For the text-containing cell, return its midpoint in [x, y] coordinate format. 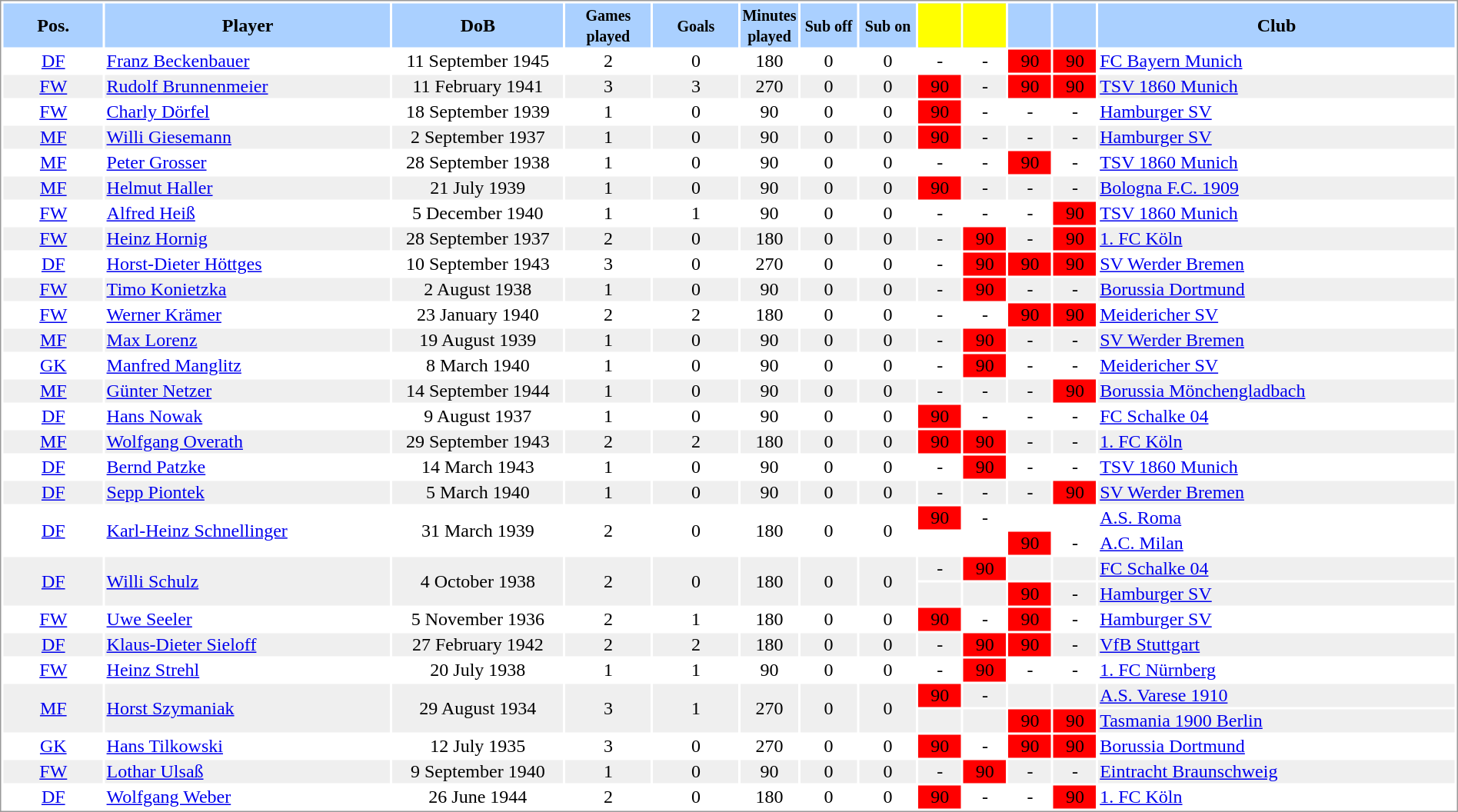
Club [1277, 25]
19 August 1939 [478, 341]
14 March 1943 [478, 467]
26 June 1944 [478, 797]
Timo Konietzka [248, 290]
21 July 1939 [478, 188]
8 March 1940 [478, 365]
Willi Schulz [248, 581]
2 September 1937 [478, 138]
14 September 1944 [478, 391]
Player [248, 25]
28 September 1938 [478, 162]
Lothar Ulsaß [248, 771]
5 December 1940 [478, 213]
Heinz Strehl [248, 670]
Rudolf Brunnenmeier [248, 87]
Heinz Hornig [248, 239]
10 September 1943 [478, 264]
31 March 1939 [478, 531]
Horst Szymaniak [248, 709]
12 July 1935 [478, 747]
Helmut Haller [248, 188]
Wolfgang Weber [248, 797]
VfB Stuttgart [1277, 645]
23 January 1940 [478, 314]
FC Bayern Munich [1277, 61]
18 September 1939 [478, 111]
11 September 1945 [478, 61]
Bernd Patzke [248, 467]
Sepp Piontek [248, 493]
Goals [695, 25]
Gamesplayed [607, 25]
4 October 1938 [478, 581]
Horst-Dieter Höttges [248, 264]
27 February 1942 [478, 645]
Werner Krämer [248, 314]
Max Lorenz [248, 341]
Manfred Manglitz [248, 365]
A.S. Varese 1910 [1277, 696]
Eintracht Braunschweig [1277, 771]
Sub on [888, 25]
DoB [478, 25]
29 August 1934 [478, 709]
Peter Grosser [248, 162]
Tasmania 1900 Berlin [1277, 720]
Bologna F.C. 1909 [1277, 188]
Klaus-Dieter Sieloff [248, 645]
1. FC Nürnberg [1277, 670]
2 August 1938 [478, 290]
A.S. Roma [1277, 517]
Hans Nowak [248, 416]
Minutesplayed [769, 25]
Karl-Heinz Schnellinger [248, 531]
29 September 1943 [478, 442]
11 February 1941 [478, 87]
5 March 1940 [478, 493]
9 September 1940 [478, 771]
20 July 1938 [478, 670]
Pos. [53, 25]
Borussia Mönchengladbach [1277, 391]
A.C. Milan [1277, 544]
Wolfgang Overath [248, 442]
5 November 1936 [478, 619]
Franz Beckenbauer [248, 61]
Willi Giesemann [248, 138]
Charly Dörfel [248, 111]
Alfred Heiß [248, 213]
Hans Tilkowski [248, 747]
9 August 1937 [478, 416]
Sub off [829, 25]
Uwe Seeler [248, 619]
Günter Netzer [248, 391]
28 September 1937 [478, 239]
